Pinpoint the cell where the given text exists, returning its [X, Y] midpoint coordinate. 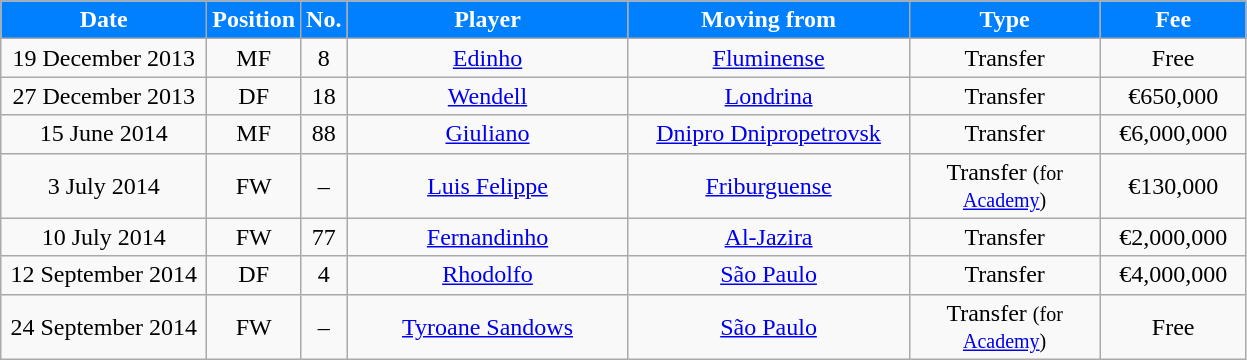
8 [324, 58]
€6,000,000 [1173, 134]
Fee [1173, 20]
27 December 2013 [104, 96]
€2,000,000 [1173, 237]
10 July 2014 [104, 237]
15 June 2014 [104, 134]
Al-Jazira [768, 237]
Date [104, 20]
Giuliano [488, 134]
Wendell [488, 96]
€130,000 [1173, 186]
€650,000 [1173, 96]
19 December 2013 [104, 58]
No. [324, 20]
Friburguense [768, 186]
4 [324, 275]
3 July 2014 [104, 186]
€4,000,000 [1173, 275]
Rhodolfo [488, 275]
12 September 2014 [104, 275]
88 [324, 134]
Tyroane Sandows [488, 326]
77 [324, 237]
Fernandinho [488, 237]
18 [324, 96]
Fluminense [768, 58]
24 September 2014 [104, 326]
Luis Felippe [488, 186]
Dnipro Dnipropetrovsk [768, 134]
Moving from [768, 20]
Type [1004, 20]
Player [488, 20]
Position [254, 20]
Londrina [768, 96]
Edinho [488, 58]
